Detect which cell encompasses the target text, then output its (x, y) center coordinate. 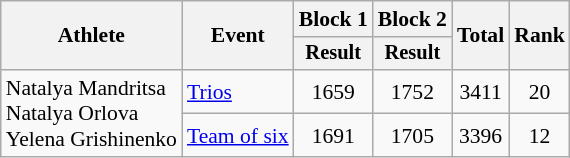
Total (480, 36)
Team of six (238, 136)
Natalya MandritsaNatalya OrlovaYelena Grishinenko (92, 114)
12 (540, 136)
Athlete (92, 36)
1659 (334, 92)
3396 (480, 136)
1705 (412, 136)
Block 2 (412, 19)
3411 (480, 92)
20 (540, 92)
Event (238, 36)
Rank (540, 36)
1752 (412, 92)
Block 1 (334, 19)
1691 (334, 136)
Trios (238, 92)
